Capture the cell that displays the provided text and extract its (x, y) central coordinate. 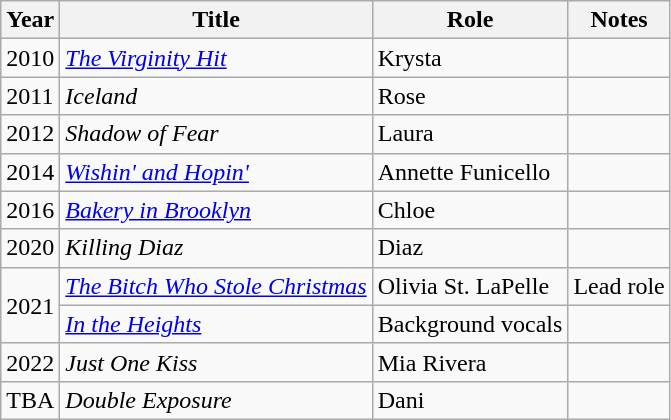
The Virginity Hit (216, 58)
Background vocals (470, 324)
Rose (470, 96)
Title (216, 20)
Diaz (470, 248)
2016 (30, 210)
Chloe (470, 210)
In the Heights (216, 324)
Wishin' and Hopin' (216, 172)
2020 (30, 248)
Olivia St. LaPelle (470, 286)
Year (30, 20)
Lead role (619, 286)
Annette Funicello (470, 172)
Bakery in Brooklyn (216, 210)
Killing Diaz (216, 248)
Notes (619, 20)
2014 (30, 172)
Shadow of Fear (216, 134)
Krysta (470, 58)
Mia Rivera (470, 362)
2021 (30, 305)
Just One Kiss (216, 362)
2010 (30, 58)
Iceland (216, 96)
TBA (30, 400)
The Bitch Who Stole Christmas (216, 286)
2012 (30, 134)
Role (470, 20)
Dani (470, 400)
2011 (30, 96)
Double Exposure (216, 400)
Laura (470, 134)
2022 (30, 362)
